Scan for the cell matching the given text and deliver its [X, Y] coordinate at center. 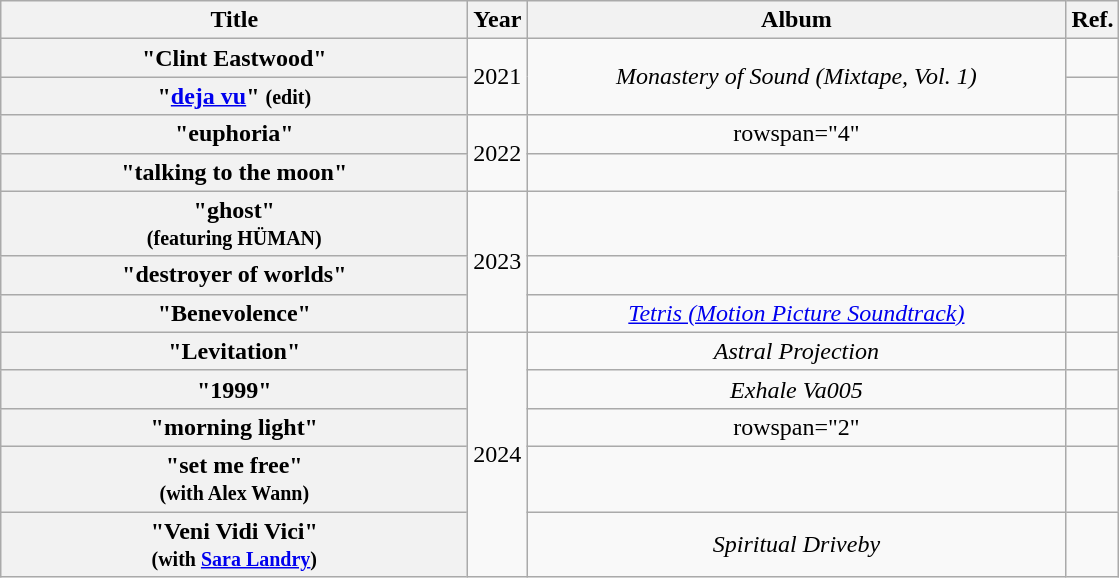
Exhale Va005 [796, 389]
"deja vu" (edit) [234, 96]
2021 [498, 77]
Ref. [1092, 20]
rowspan="2" [796, 427]
"euphoria" [234, 134]
2024 [498, 454]
Astral Projection [796, 351]
Tetris (Motion Picture Soundtrack) [796, 313]
"destroyer of worlds" [234, 275]
Spiritual Driveby [796, 544]
2023 [498, 262]
rowspan="4" [796, 134]
"set me free"(with Alex Wann) [234, 478]
Year [498, 20]
"Veni Vidi Vici"(with Sara Landry) [234, 544]
Album [796, 20]
Title [234, 20]
"Levitation" [234, 351]
"ghost"(featuring HÜMAN) [234, 224]
"Clint Eastwood" [234, 58]
"talking to the moon" [234, 172]
"morning light" [234, 427]
"1999" [234, 389]
2022 [498, 153]
Monastery of Sound (Mixtape, Vol. 1) [796, 77]
"Benevolence" [234, 313]
